Detect which cell encompasses the target text, then output its [X, Y] center coordinate. 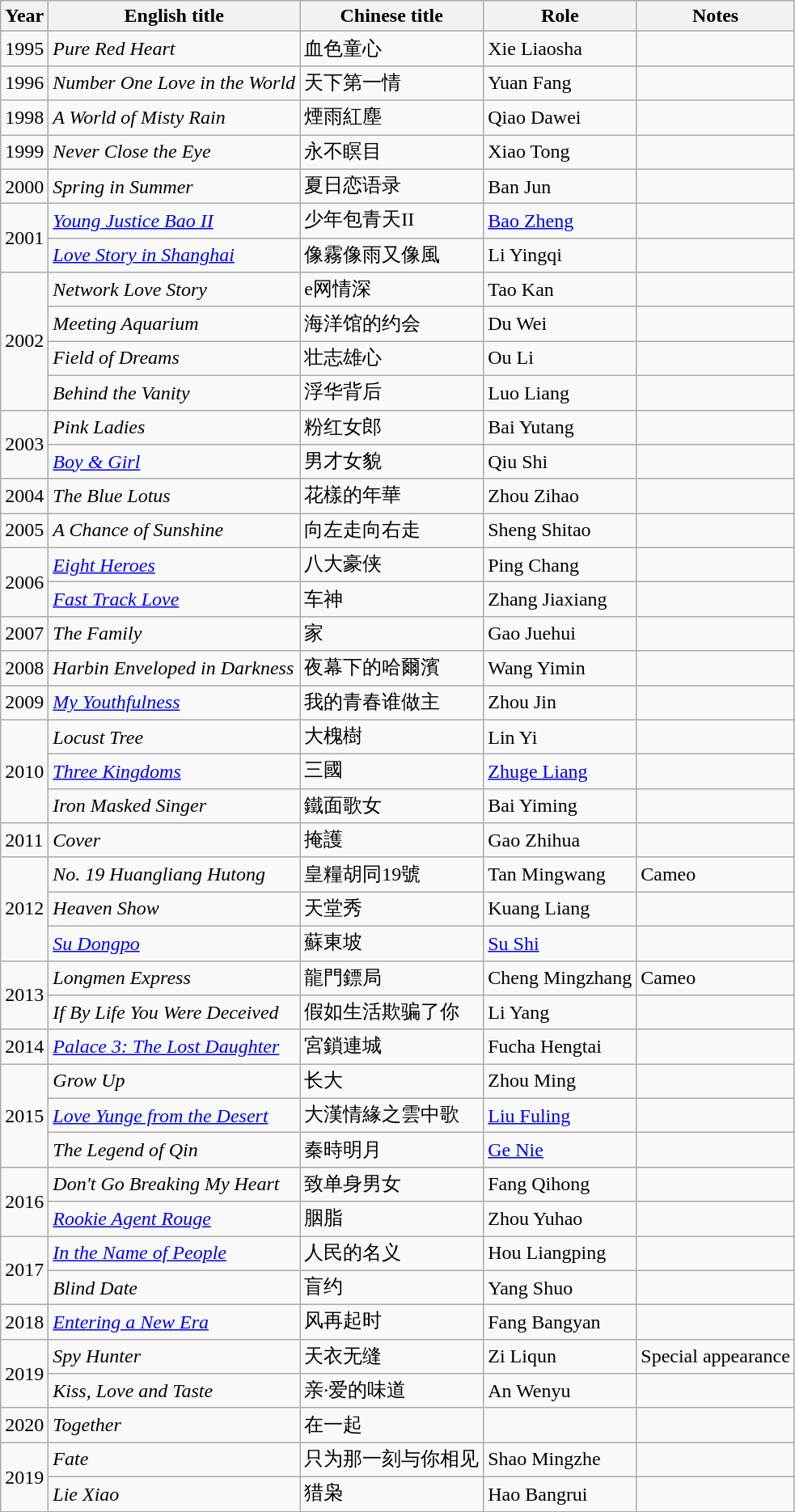
Spring in Summer [175, 186]
永不瞑目 [391, 152]
Kuang Liang [560, 909]
Don't Go Breaking My Heart [175, 1184]
Number One Love in the World [175, 82]
Notes [716, 16]
秦時明月 [391, 1150]
天堂秀 [391, 909]
2000 [24, 186]
大漢情緣之雲中歌 [391, 1116]
浮华背后 [391, 393]
海洋馆的约会 [391, 323]
Tao Kan [560, 289]
Three Kingdoms [175, 771]
2011 [24, 841]
Palace 3: The Lost Daughter [175, 1046]
Heaven Show [175, 909]
三國 [391, 771]
In the Name of People [175, 1253]
Network Love Story [175, 289]
1999 [24, 152]
Qiao Dawei [560, 118]
The Family [175, 634]
Bao Zheng [560, 222]
Du Wei [560, 323]
向左走向右走 [391, 530]
Entering a New Era [175, 1323]
人民的名义 [391, 1253]
2007 [24, 634]
Never Close the Eye [175, 152]
Zhang Jiaxiang [560, 600]
Ping Chang [560, 564]
1996 [24, 82]
The Legend of Qin [175, 1150]
1998 [24, 118]
Meeting Aquarium [175, 323]
Gao Juehui [560, 634]
Cheng Mingzhang [560, 978]
2020 [24, 1425]
Xie Liaosha [560, 49]
Hao Bangrui [560, 1494]
大槐樹 [391, 737]
家 [391, 634]
Tan Mingwang [560, 875]
2008 [24, 668]
致单身男女 [391, 1184]
Zhuge Liang [560, 771]
2004 [24, 496]
蘇東坡 [391, 943]
风再起时 [391, 1323]
猎枭 [391, 1494]
长大 [391, 1082]
夏日恋语录 [391, 186]
皇糧胡同19號 [391, 875]
Kiss, Love and Taste [175, 1391]
2005 [24, 530]
夜幕下的哈爾濱 [391, 668]
Gao Zhihua [560, 841]
Blind Date [175, 1287]
Ou Li [560, 359]
胭脂 [391, 1219]
Love Yunge from the Desert [175, 1116]
Rookie Agent Rouge [175, 1219]
Zhou Zihao [560, 496]
Shao Mingzhe [560, 1460]
A Chance of Sunshine [175, 530]
Qiu Shi [560, 462]
Grow Up [175, 1082]
Zi Liqun [560, 1357]
Pure Red Heart [175, 49]
An Wenyu [560, 1391]
我的青春谁做主 [391, 703]
Sheng Shitao [560, 530]
Fate [175, 1460]
壮志雄心 [391, 359]
Su Dongpo [175, 943]
2010 [24, 771]
Zhou Jin [560, 703]
宮鎖連城 [391, 1046]
Fang Bangyan [560, 1323]
血色童心 [391, 49]
Luo Liang [560, 393]
Chinese title [391, 16]
Xiao Tong [560, 152]
Young Justice Bao II [175, 222]
2016 [24, 1202]
Ge Nie [560, 1150]
Yuan Fang [560, 82]
Cover [175, 841]
男才女貌 [391, 462]
Locust Tree [175, 737]
2001 [24, 238]
2006 [24, 582]
Zhou Yuhao [560, 1219]
2014 [24, 1046]
Su Shi [560, 943]
假如生活欺骗了你 [391, 1012]
Fucha Hengtai [560, 1046]
Fang Qihong [560, 1184]
2002 [24, 341]
2017 [24, 1269]
天下第一情 [391, 82]
鐵面歌女 [391, 805]
Liu Fuling [560, 1116]
天衣无缝 [391, 1357]
Bai Yiming [560, 805]
Together [175, 1425]
2013 [24, 995]
Year [24, 16]
在一起 [391, 1425]
Love Story in Shanghai [175, 256]
Zhou Ming [560, 1082]
If By Life You Were Deceived [175, 1012]
2003 [24, 445]
Lie Xiao [175, 1494]
车神 [391, 600]
只为那一刻与你相见 [391, 1460]
Behind the Vanity [175, 393]
Special appearance [716, 1357]
Field of Dreams [175, 359]
Spy Hunter [175, 1357]
2009 [24, 703]
e网情深 [391, 289]
1995 [24, 49]
2018 [24, 1323]
Li Yang [560, 1012]
Li Yingqi [560, 256]
亲·爱的味道 [391, 1391]
2012 [24, 909]
龍門鏢局 [391, 978]
少年包青天II [391, 222]
Wang Yimin [560, 668]
My Youthfulness [175, 703]
Bai Yutang [560, 427]
煙雨紅塵 [391, 118]
粉红女郎 [391, 427]
Hou Liangping [560, 1253]
Iron Masked Singer [175, 805]
A World of Misty Rain [175, 118]
Harbin Enveloped in Darkness [175, 668]
花樣的年華 [391, 496]
The Blue Lotus [175, 496]
Yang Shuo [560, 1287]
Fast Track Love [175, 600]
盲约 [391, 1287]
Lin Yi [560, 737]
Ban Jun [560, 186]
像霧像雨又像風 [391, 256]
English title [175, 16]
Boy & Girl [175, 462]
2015 [24, 1116]
八大豪侠 [391, 564]
Pink Ladies [175, 427]
Longmen Express [175, 978]
掩護 [391, 841]
Role [560, 16]
Eight Heroes [175, 564]
No. 19 Huangliang Hutong [175, 875]
